Detect which cell encompasses the target text, then output its (x, y) center coordinate. 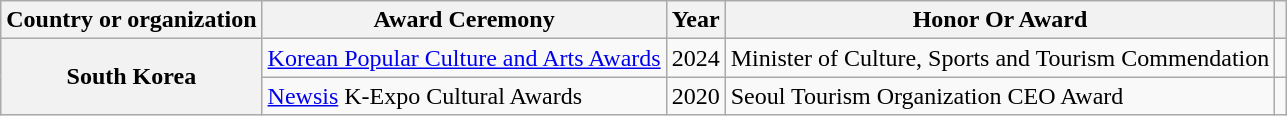
Newsis K-Expo Cultural Awards (464, 96)
2020 (696, 96)
Honor Or Award (1000, 20)
Country or organization (132, 20)
2024 (696, 58)
Year (696, 20)
Korean Popular Culture and Arts Awards (464, 58)
Minister of Culture, Sports and Tourism Commendation (1000, 58)
Seoul Tourism Organization CEO Award (1000, 96)
South Korea (132, 77)
Award Ceremony (464, 20)
